Extract the (X, Y) coordinate from the center of the cell holding the provided text.  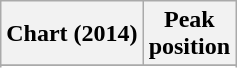
Peakposition (189, 34)
Chart (2014) (72, 34)
